Extract the [x, y] coordinate from the center of the cell holding the provided text.  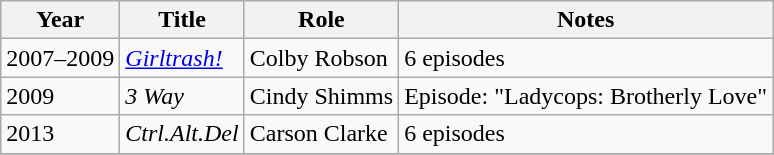
3 Way [182, 96]
Colby Robson [321, 58]
2013 [60, 134]
Ctrl.Alt.Del [182, 134]
Notes [586, 20]
Episode: "Ladycops: Brotherly Love" [586, 96]
2007–2009 [60, 58]
Role [321, 20]
Title [182, 20]
Carson Clarke [321, 134]
Girltrash! [182, 58]
Year [60, 20]
Cindy Shimms [321, 96]
2009 [60, 96]
